Find where the given text appears and provide that cell's center as (x, y) coordinate. 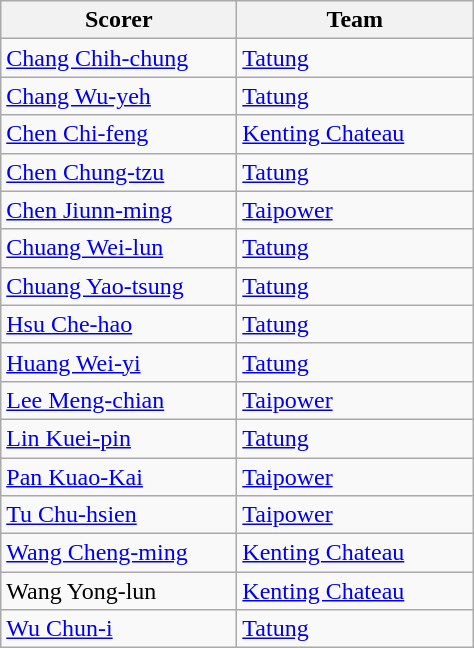
Chen Chung-tzu (119, 172)
Chang Chih-chung (119, 58)
Huang Wei-yi (119, 362)
Chuang Wei-lun (119, 248)
Lee Meng-chian (119, 400)
Tu Chu-hsien (119, 515)
Team (355, 20)
Chen Chi-feng (119, 134)
Hsu Che-hao (119, 324)
Chuang Yao-tsung (119, 286)
Pan Kuao-Kai (119, 477)
Wang Cheng-ming (119, 553)
Chen Jiunn-ming (119, 210)
Scorer (119, 20)
Lin Kuei-pin (119, 438)
Wang Yong-lun (119, 591)
Chang Wu-yeh (119, 96)
Wu Chun-i (119, 629)
